Search for the cell housing the specified text and yield its [X, Y] center coordinate. 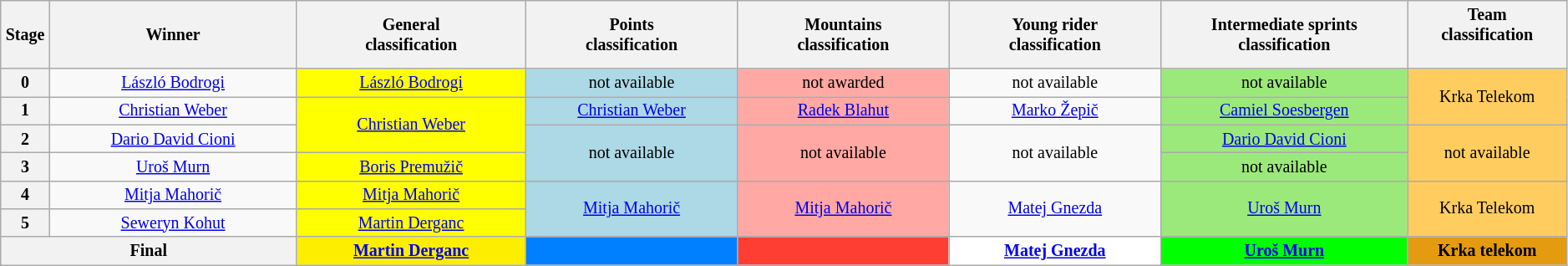
Pointsclassification [632, 35]
0 [25, 84]
5 [25, 223]
Intermediate sprintsclassification [1285, 35]
Teamclassification [1487, 35]
Krka telekom [1487, 251]
Seweryn Kohut [173, 223]
4 [25, 194]
Final [149, 251]
Generalclassification [411, 35]
Winner [173, 35]
Marko Žepič [1054, 110]
1 [25, 110]
Radek Blahut [844, 110]
Boris Premužič [411, 167]
Young riderclassification [1054, 35]
Stage [25, 35]
not awarded [844, 84]
3 [25, 167]
Camiel Soesbergen [1285, 110]
2 [25, 139]
Mountainsclassification [844, 35]
